Provide the (x, y) coordinate of the cell's center where the given text is located.  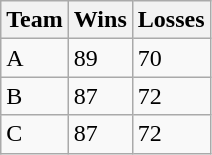
C (35, 134)
89 (100, 58)
A (35, 58)
Team (35, 20)
Losses (171, 20)
Wins (100, 20)
B (35, 96)
70 (171, 58)
